Pinpoint the cell where the given text exists, returning its [X, Y] midpoint coordinate. 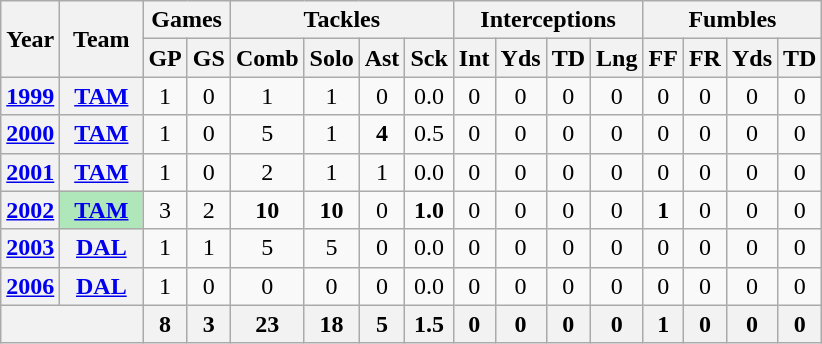
Sck [429, 58]
FR [704, 58]
2001 [30, 172]
Lng [617, 58]
2000 [30, 134]
1.5 [429, 324]
18 [332, 324]
0.5 [429, 134]
2002 [30, 210]
Ast [382, 58]
Comb [267, 58]
Tackles [342, 20]
4 [382, 134]
1.0 [429, 210]
2006 [30, 286]
Games [186, 20]
FF [663, 58]
Fumbles [732, 20]
Int [474, 58]
2003 [30, 248]
8 [165, 324]
Solo [332, 58]
Interceptions [548, 20]
Year [30, 39]
GP [165, 58]
Team [102, 39]
GS [208, 58]
1999 [30, 96]
23 [267, 324]
